Search for the cell housing the specified text and yield its [x, y] center coordinate. 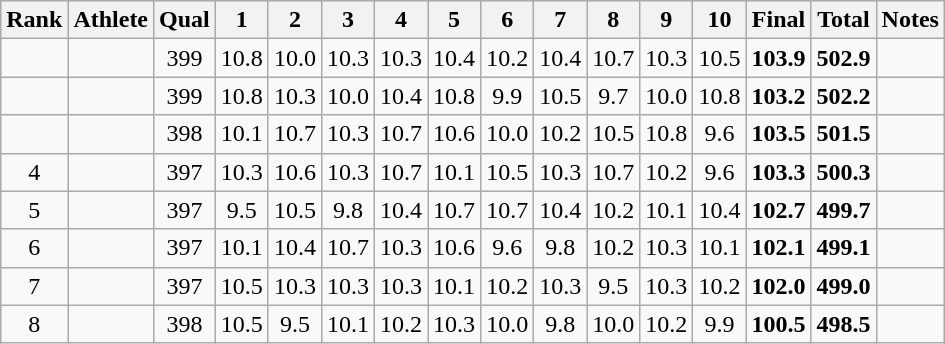
Total [844, 20]
499.7 [844, 210]
1 [242, 20]
102.0 [778, 286]
Rank [34, 20]
9 [666, 20]
Qual [185, 20]
Final [778, 20]
103.5 [778, 134]
10 [720, 20]
2 [294, 20]
103.2 [778, 96]
Athlete [111, 20]
100.5 [778, 324]
499.1 [844, 248]
501.5 [844, 134]
103.9 [778, 58]
498.5 [844, 324]
502.9 [844, 58]
103.3 [778, 172]
502.2 [844, 96]
3 [348, 20]
500.3 [844, 172]
102.7 [778, 210]
Notes [910, 20]
9.7 [614, 96]
499.0 [844, 286]
102.1 [778, 248]
